Locate the cell with the specified text and output its (x, y) center coordinate. 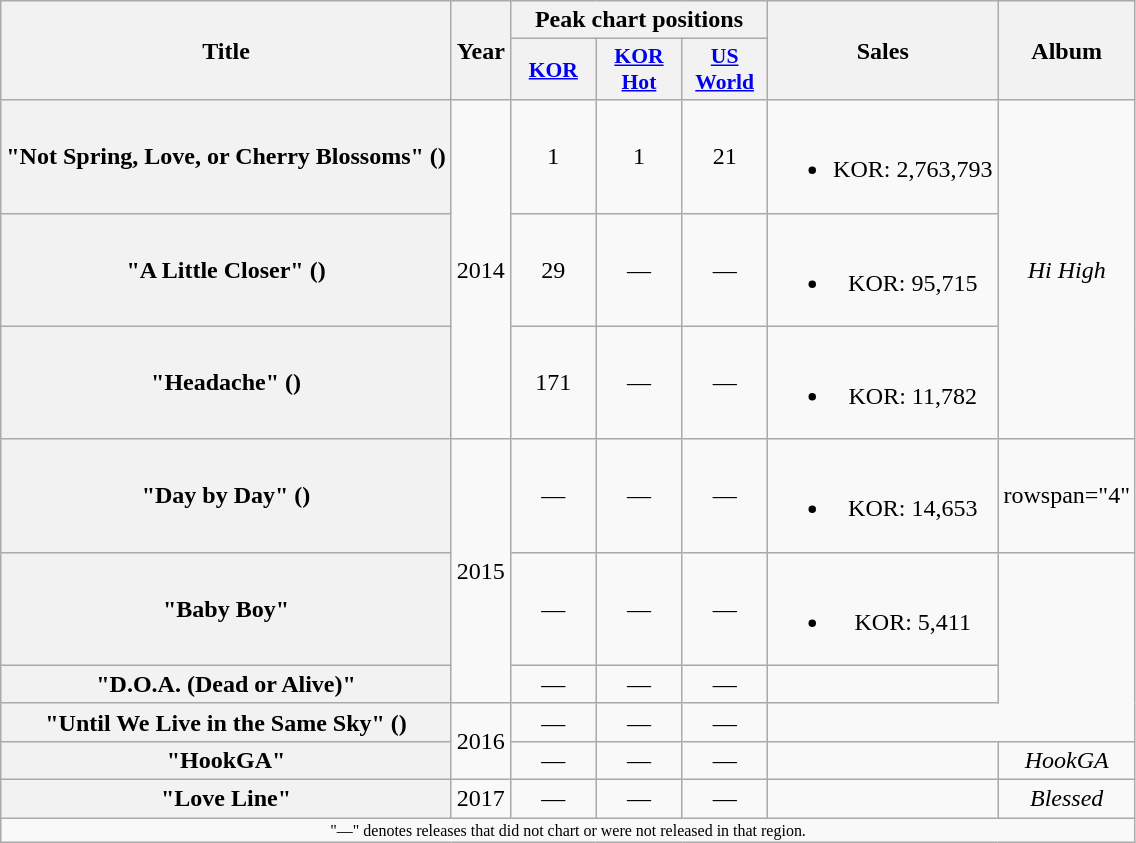
2016 (480, 741)
"Love Line" (226, 798)
"Not Spring, Love, or Cherry Blossoms" () (226, 156)
171 (553, 382)
KORHot (639, 70)
Year (480, 50)
Title (226, 50)
rowspan="4" (1067, 496)
"A Little Closer" () (226, 270)
21 (725, 156)
KOR: 11,782 (883, 382)
"Until We Live in the Same Sky" () (226, 722)
HookGA (1067, 760)
Hi High (1067, 270)
Blessed (1067, 798)
2014 (480, 270)
KOR: 2,763,793 (883, 156)
2017 (480, 798)
KOR (553, 70)
KOR: 95,715 (883, 270)
"Baby Boy" (226, 608)
Sales (883, 50)
USWorld (725, 70)
"D.O.A. (Dead or Alive)" (226, 684)
2015 (480, 571)
"—" denotes releases that did not chart or were not released in that region. (568, 830)
Peak chart positions (638, 20)
KOR: 14,653 (883, 496)
KOR: 5,411 (883, 608)
"Day by Day" () (226, 496)
"HookGA" (226, 760)
"Headache" () (226, 382)
29 (553, 270)
Album (1067, 50)
